Scan for the cell matching the given text and deliver its [x, y] coordinate at center. 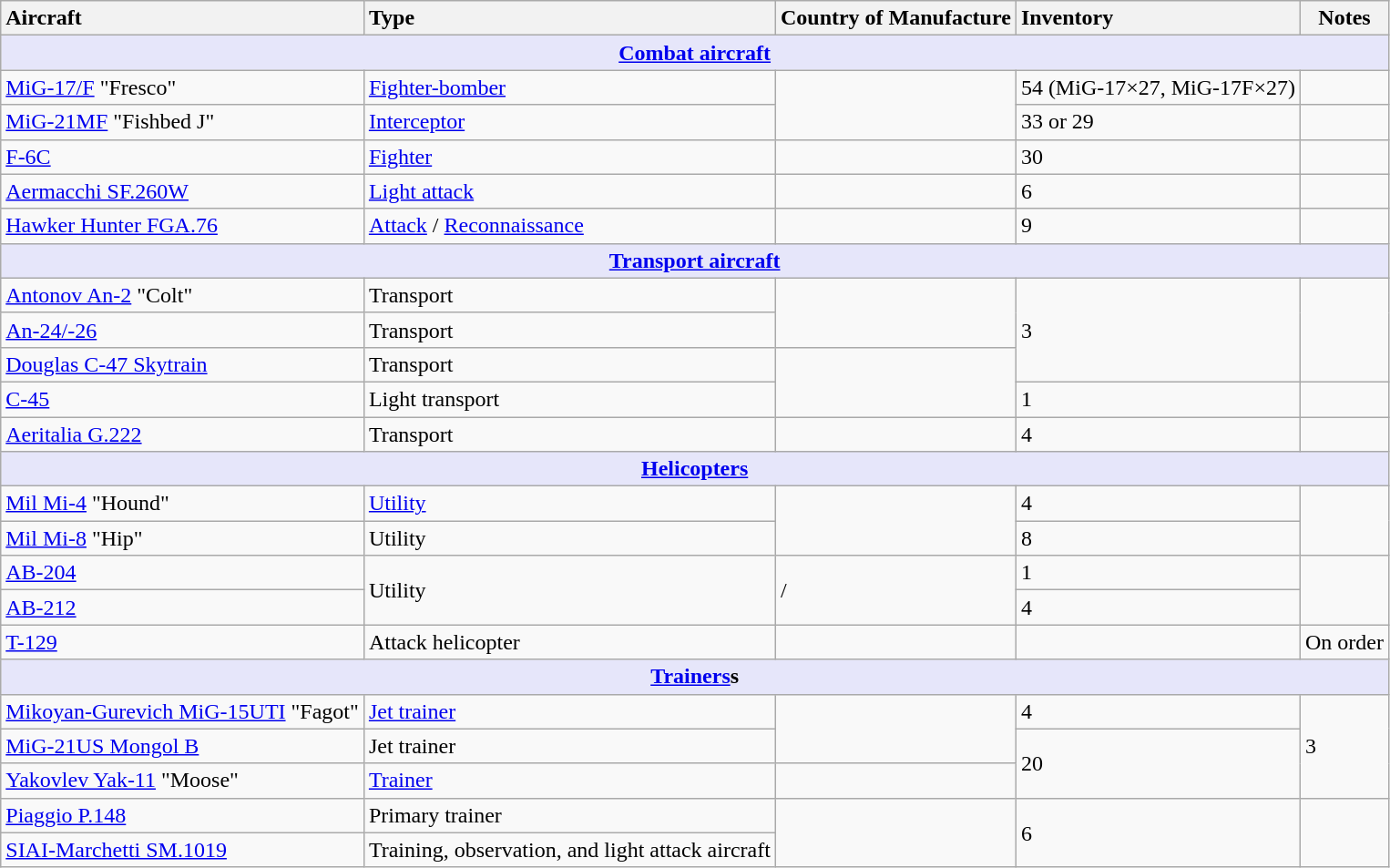
Piaggio P.148 [182, 815]
30 [1158, 157]
Interceptor [569, 122]
C-45 [182, 399]
MiG-21MF "Fishbed J" [182, 122]
/ [895, 590]
Light transport [569, 399]
Hawker Hunter FGA.76 [182, 226]
Light attack [569, 191]
Fighter [569, 157]
Attack helicopter [569, 642]
T-129 [182, 642]
On order [1344, 642]
Type [569, 18]
Mil Mi-4 "Hound" [182, 504]
Trainer [569, 781]
Mikoyan-Gurevich MiG-15UTI "Fagot" [182, 711]
Inventory [1158, 18]
Trainerss [695, 677]
MiG-17/F "Fresco" [182, 87]
Aeritalia G.222 [182, 434]
AB-204 [182, 573]
Mil Mi-8 "Hip" [182, 538]
Aircraft [182, 18]
Aermacchi SF.260W [182, 191]
Fighter-bomber [569, 87]
Notes [1344, 18]
Country of Manufacture [895, 18]
20 [1158, 763]
Douglas C-47 Skytrain [182, 364]
AB-212 [182, 608]
MiG-21US Mongol B [182, 746]
54 (MiG-17×27, MiG-17F×27) [1158, 87]
An-24/-26 [182, 330]
Primary trainer [569, 815]
Antonov An-2 "Colt" [182, 295]
Combat aircraft [695, 53]
33 or 29 [1158, 122]
8 [1158, 538]
SIAI-Marchetti SM.1019 [182, 850]
Yakovlev Yak-11 "Moose" [182, 781]
Training, observation, and light attack aircraft [569, 850]
Transport aircraft [695, 260]
9 [1158, 226]
Helicopters [695, 469]
Attack / Reconnaissance [569, 226]
F-6C [182, 157]
